Find where the given text appears and provide that cell's center as [x, y] coordinate. 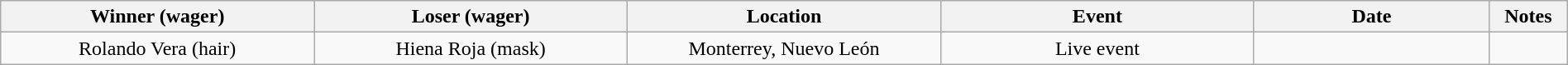
Location [784, 17]
Date [1371, 17]
Event [1097, 17]
Hiena Roja (mask) [471, 48]
Rolando Vera (hair) [157, 48]
Live event [1097, 48]
Notes [1528, 17]
Monterrey, Nuevo León [784, 48]
Winner (wager) [157, 17]
Loser (wager) [471, 17]
